From the cell containing the given text, extract its center point as [X, Y] coordinate. 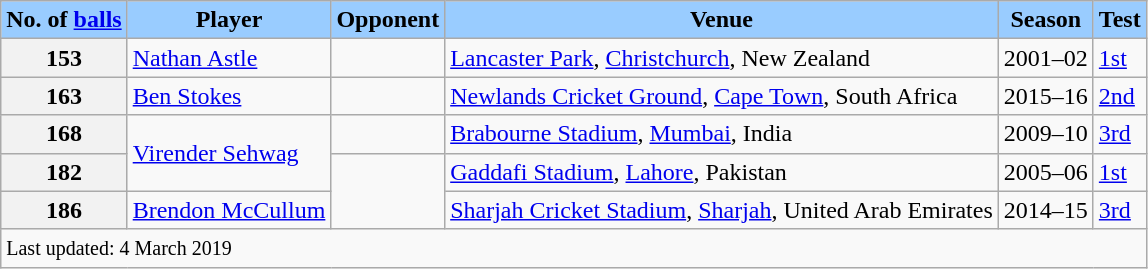
2015–16 [1046, 96]
Venue [722, 20]
153 [64, 58]
Virender Sehwag [229, 153]
Sharjah Cricket Stadium, Sharjah, United Arab Emirates [722, 210]
Newlands Cricket Ground, Cape Town, South Africa [722, 96]
Player [229, 20]
2001–02 [1046, 58]
Opponent [388, 20]
168 [64, 134]
Lancaster Park, Christchurch, New Zealand [722, 58]
Last updated: 4 March 2019 [574, 248]
163 [64, 96]
Gaddafi Stadium, Lahore, Pakistan [722, 172]
No. of balls [64, 20]
182 [64, 172]
Test [1120, 20]
Nathan Astle [229, 58]
186 [64, 210]
Brabourne Stadium, Mumbai, India [722, 134]
2nd [1120, 96]
2009–10 [1046, 134]
2014–15 [1046, 210]
Season [1046, 20]
2005–06 [1046, 172]
Ben Stokes [229, 96]
Brendon McCullum [229, 210]
